Provide the (x, y) coordinate of the cell's center where the given text is located.  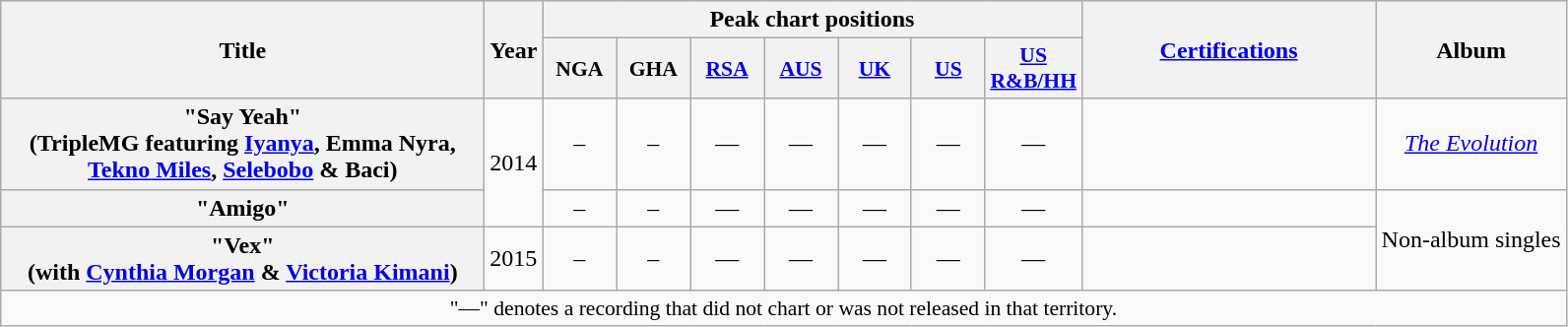
RSA (727, 69)
"Vex"(with Cynthia Morgan & Victoria Kimani) (242, 258)
"—" denotes a recording that did not chart or was not released in that territory. (784, 308)
Certifications (1229, 49)
GHA (654, 69)
NGA (579, 69)
2015 (514, 258)
Peak chart positions (812, 20)
US (947, 69)
Non-album singles (1471, 240)
Year (514, 49)
2014 (514, 163)
AUS (802, 69)
The Evolution (1471, 144)
"Amigo" (242, 208)
USR&B/HH (1033, 69)
Title (242, 49)
"Say Yeah"(TripleMG featuring Iyanya, Emma Nyra, Tekno Miles, Selebobo & Baci) (242, 144)
Album (1471, 49)
UK (875, 69)
